Scan for the cell matching the given text and deliver its (x, y) coordinate at center. 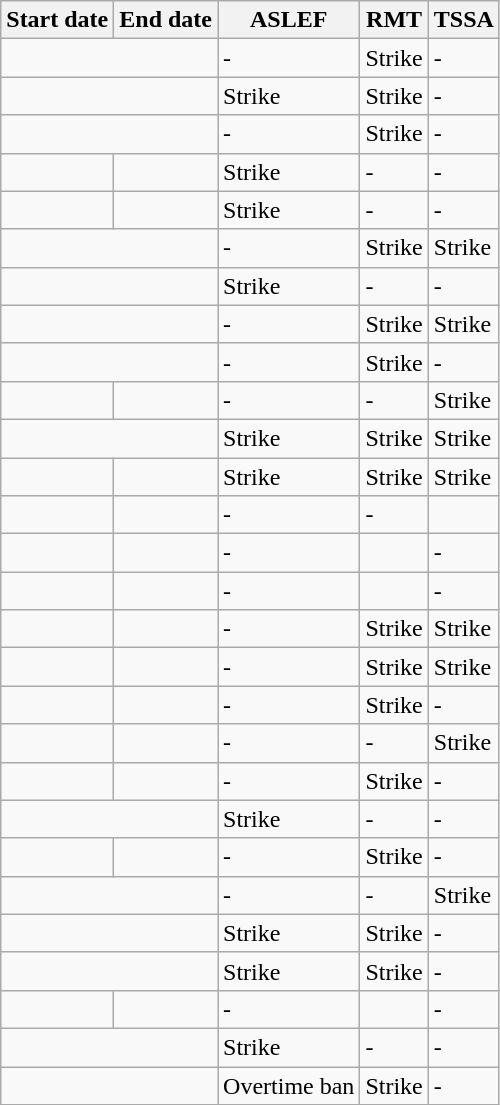
Overtime ban (289, 1085)
ASLEF (289, 20)
Start date (58, 20)
End date (166, 20)
RMT (394, 20)
TSSA (464, 20)
